Extract the [x, y] coordinate from the center of the cell holding the provided text.  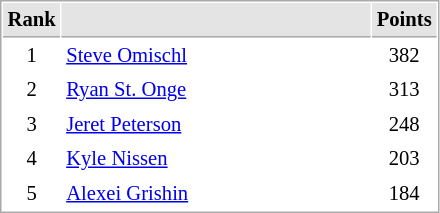
Alexei Grishin [216, 194]
Ryan St. Onge [216, 90]
3 [32, 124]
Kyle Nissen [216, 158]
1 [32, 56]
Jeret Peterson [216, 124]
Rank [32, 20]
203 [404, 158]
Steve Omischl [216, 56]
2 [32, 90]
382 [404, 56]
248 [404, 124]
184 [404, 194]
313 [404, 90]
4 [32, 158]
5 [32, 194]
Points [404, 20]
